Return the [X, Y] coordinate for the center point of the cell that contains the specified text.  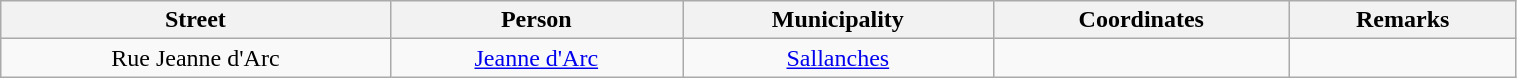
Coordinates [1141, 20]
Remarks [1402, 20]
Sallanches [838, 58]
Municipality [838, 20]
Street [196, 20]
Rue Jeanne d'Arc [196, 58]
Person [536, 20]
Jeanne d'Arc [536, 58]
